For the text-containing cell, return its midpoint in (x, y) coordinate format. 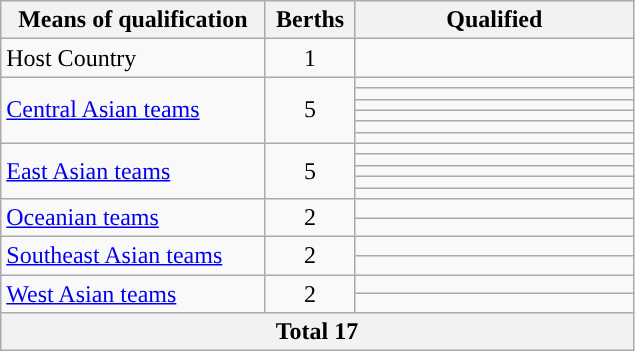
1 (310, 58)
Southeast Asian teams (133, 256)
Berths (310, 20)
East Asian teams (133, 170)
Total 17 (318, 332)
West Asian teams (133, 294)
Means of qualification (133, 20)
Central Asian teams (133, 110)
Host Country (133, 58)
Qualified (494, 20)
Oceanian teams (133, 218)
